Return the [X, Y] coordinate for the center point of the cell that contains the specified text.  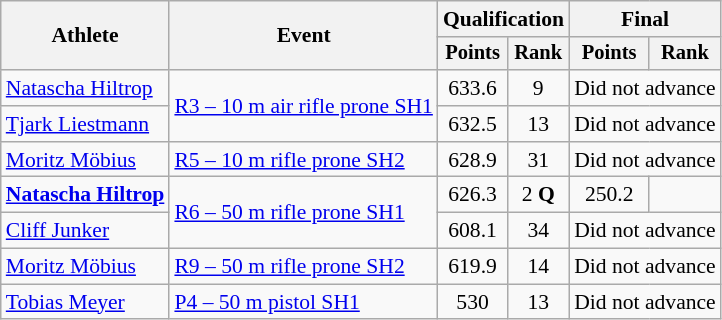
Qualification [504, 19]
530 [472, 302]
633.6 [472, 88]
R6 – 50 m rifle prone SH1 [304, 212]
Tobias Meyer [86, 302]
Tjark Liestmann [86, 124]
R3 – 10 m air rifle prone SH1 [304, 106]
2 Q [538, 195]
P4 – 50 m pistol SH1 [304, 302]
608.1 [472, 231]
R5 – 10 m rifle prone SH2 [304, 160]
Athlete [86, 36]
Event [304, 36]
250.2 [609, 195]
632.5 [472, 124]
Cliff Junker [86, 231]
Final [645, 19]
14 [538, 267]
34 [538, 231]
628.9 [472, 160]
626.3 [472, 195]
31 [538, 160]
R9 – 50 m rifle prone SH2 [304, 267]
619.9 [472, 267]
9 [538, 88]
